Determine the [x, y] coordinate at the center of the cell enclosing the given text.  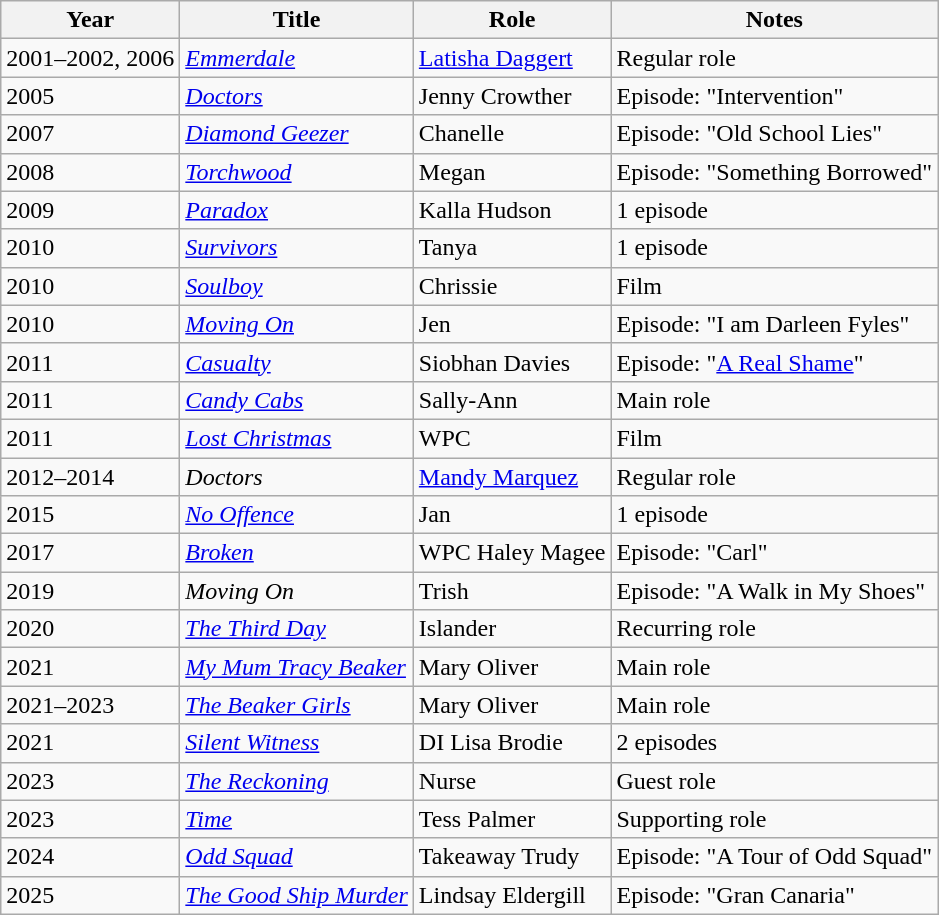
Time [297, 819]
Latisha Daggert [512, 58]
Notes [774, 20]
WPC Haley Magee [512, 553]
Episode: "Old School Lies" [774, 134]
Sally-Ann [512, 400]
2015 [90, 515]
Tess Palmer [512, 819]
Episode: "A Tour of Odd Squad" [774, 857]
Odd Squad [297, 857]
2007 [90, 134]
Jenny Crowther [512, 96]
Torchwood [297, 172]
My Mum Tracy Beaker [297, 667]
2005 [90, 96]
Nurse [512, 781]
Silent Witness [297, 743]
Episode: "A Real Shame" [774, 362]
Jan [512, 515]
2001–2002, 2006 [90, 58]
Lindsay Eldergill [512, 895]
Episode: "Carl" [774, 553]
The Third Day [297, 629]
2012–2014 [90, 477]
Guest role [774, 781]
Broken [297, 553]
No Offence [297, 515]
Mandy Marquez [512, 477]
Kalla Hudson [512, 210]
2008 [90, 172]
DI Lisa Brodie [512, 743]
Tanya [512, 248]
2 episodes [774, 743]
Episode: "Something Borrowed" [774, 172]
Recurring role [774, 629]
Diamond Geezer [297, 134]
WPC [512, 438]
2019 [90, 591]
Supporting role [774, 819]
Lost Christmas [297, 438]
Paradox [297, 210]
Year [90, 20]
Siobhan Davies [512, 362]
Takeaway Trudy [512, 857]
2025 [90, 895]
2024 [90, 857]
Megan [512, 172]
The Reckoning [297, 781]
Title [297, 20]
Trish [512, 591]
Chrissie [512, 286]
Chanelle [512, 134]
2009 [90, 210]
Episode: "A Walk in My Shoes" [774, 591]
Role [512, 20]
Episode: "Gran Canaria" [774, 895]
Episode: "I am Darleen Fyles" [774, 324]
Soulboy [297, 286]
2020 [90, 629]
Candy Cabs [297, 400]
The Beaker Girls [297, 705]
Emmerdale [297, 58]
Survivors [297, 248]
Jen [512, 324]
2017 [90, 553]
Episode: "Intervention" [774, 96]
The Good Ship Murder [297, 895]
2021–2023 [90, 705]
Casualty [297, 362]
Islander [512, 629]
